From the cell containing the given text, extract its center point as [X, Y] coordinate. 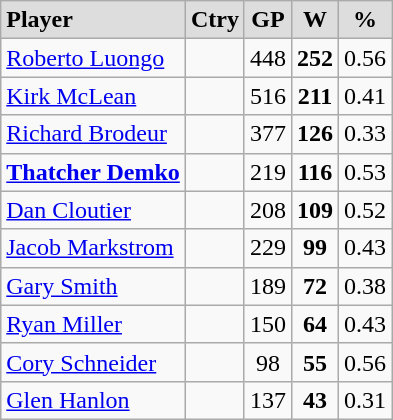
137 [268, 400]
150 [268, 324]
0.41 [366, 96]
448 [268, 58]
377 [268, 134]
43 [314, 400]
98 [268, 362]
219 [268, 172]
GP [268, 20]
0.33 [366, 134]
Glen Hanlon [94, 400]
211 [314, 96]
Thatcher Demko [94, 172]
Gary Smith [94, 286]
Roberto Luongo [94, 58]
0.53 [366, 172]
208 [268, 210]
Jacob Markstrom [94, 248]
116 [314, 172]
Kirk McLean [94, 96]
99 [314, 248]
% [366, 20]
0.38 [366, 286]
55 [314, 362]
64 [314, 324]
109 [314, 210]
Cory Schneider [94, 362]
229 [268, 248]
Ryan Miller [94, 324]
189 [268, 286]
72 [314, 286]
252 [314, 58]
W [314, 20]
0.31 [366, 400]
Dan Cloutier [94, 210]
Player [94, 20]
Ctry [214, 20]
0.52 [366, 210]
126 [314, 134]
516 [268, 96]
Richard Brodeur [94, 134]
